Identify which cell holds the provided text, then report its (x, y) central coordinate. 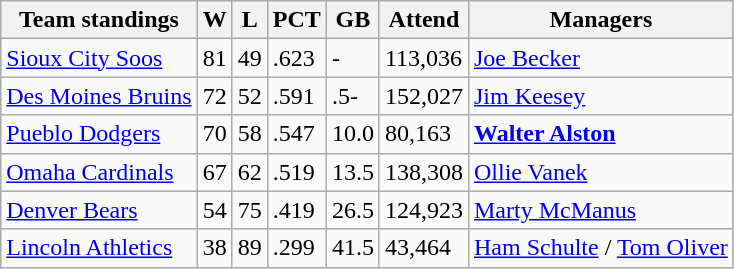
PCT (296, 20)
L (250, 20)
.547 (296, 134)
.299 (296, 248)
Ham Schulte / Tom Oliver (600, 248)
Managers (600, 20)
Sioux City Soos (99, 58)
89 (250, 248)
Lincoln Athletics (99, 248)
70 (214, 134)
10.0 (352, 134)
52 (250, 96)
W (214, 20)
38 (214, 248)
58 (250, 134)
138,308 (424, 172)
62 (250, 172)
Joe Becker (600, 58)
67 (214, 172)
80,163 (424, 134)
152,027 (424, 96)
.519 (296, 172)
81 (214, 58)
26.5 (352, 210)
Omaha Cardinals (99, 172)
Denver Bears (99, 210)
.623 (296, 58)
.419 (296, 210)
Attend (424, 20)
Marty McManus (600, 210)
41.5 (352, 248)
Ollie Vanek (600, 172)
Des Moines Bruins (99, 96)
GB (352, 20)
49 (250, 58)
124,923 (424, 210)
43,464 (424, 248)
Jim Keesey (600, 96)
.5- (352, 96)
Walter Alston (600, 134)
113,036 (424, 58)
75 (250, 210)
- (352, 58)
Pueblo Dodgers (99, 134)
72 (214, 96)
13.5 (352, 172)
54 (214, 210)
.591 (296, 96)
Team standings (99, 20)
